Locate the cell with the specified text and output its [X, Y] center coordinate. 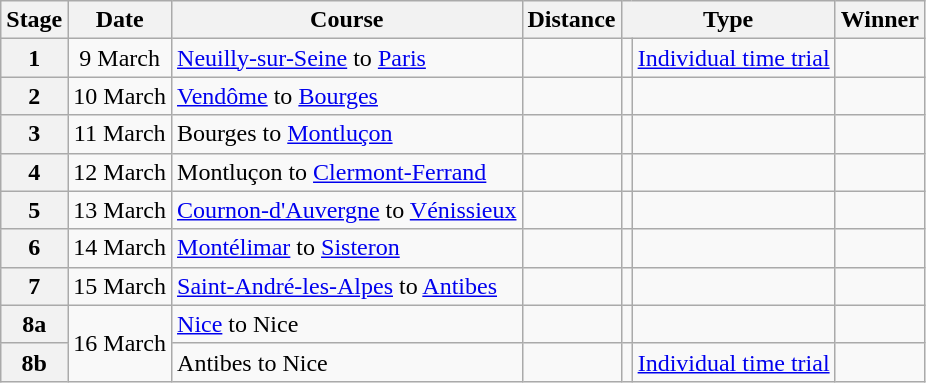
Date [120, 20]
Bourges to Montluçon [347, 134]
Montélimar to Sisteron [347, 248]
Course [347, 20]
10 March [120, 96]
Distance [572, 20]
2 [34, 96]
Nice to Nice [347, 324]
Stage [34, 20]
8b [34, 362]
15 March [120, 286]
9 March [120, 58]
11 March [120, 134]
Winner [880, 20]
Neuilly-sur-Seine to Paris [347, 58]
Type [728, 20]
8a [34, 324]
16 March [120, 343]
13 March [120, 210]
1 [34, 58]
7 [34, 286]
Saint-André-les-Alpes to Antibes [347, 286]
Montluçon to Clermont-Ferrand [347, 172]
Antibes to Nice [347, 362]
6 [34, 248]
12 March [120, 172]
5 [34, 210]
14 March [120, 248]
Vendôme to Bourges [347, 96]
Cournon-d'Auvergne to Vénissieux [347, 210]
3 [34, 134]
4 [34, 172]
